Return the [x, y] coordinate for the center point of the cell that contains the specified text.  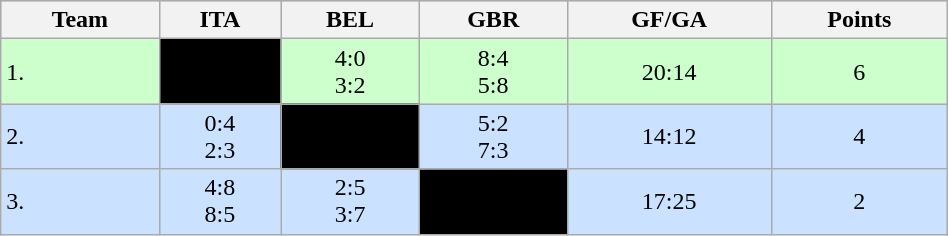
8:45:8 [493, 72]
4:88:5 [220, 202]
5:27:3 [493, 136]
GBR [493, 20]
2 [859, 202]
Points [859, 20]
3. [80, 202]
2. [80, 136]
4:03:2 [350, 72]
14:12 [669, 136]
BEL [350, 20]
0:42:3 [220, 136]
GF/GA [669, 20]
20:14 [669, 72]
1. [80, 72]
ITA [220, 20]
17:25 [669, 202]
4 [859, 136]
Team [80, 20]
6 [859, 72]
2:53:7 [350, 202]
